From the cell containing the given text, extract its center point as (X, Y) coordinate. 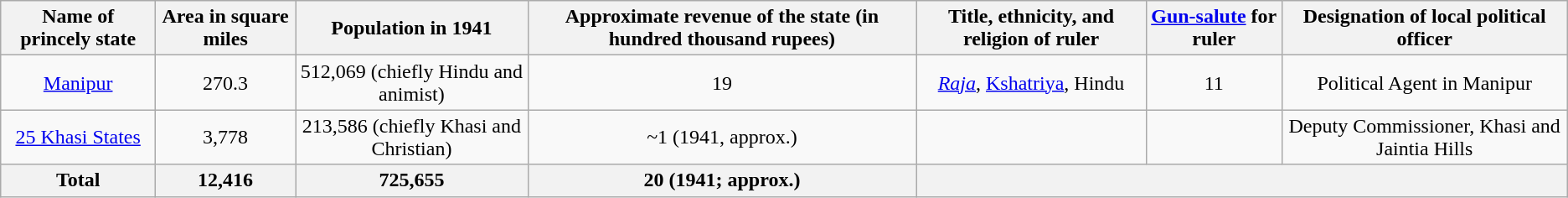
19 (722, 82)
Gun-salute for ruler (1214, 29)
12,416 (226, 180)
Population in 1941 (412, 29)
25 Khasi States (79, 138)
Raja, Kshatriya, Hindu (1032, 82)
512,069 (chiefly Hindu and animist) (412, 82)
Deputy Commissioner, Khasi and Jaintia Hills (1424, 138)
Designation of local political officer (1424, 29)
11 (1214, 82)
Title, ethnicity, and religion of ruler (1032, 29)
Manipur (79, 82)
20 (1941; approx.) (722, 180)
Approximate revenue of the state (in hundred thousand rupees) (722, 29)
Political Agent in Manipur (1424, 82)
Area in square miles (226, 29)
Name of princely state (79, 29)
213,586 (chiefly Khasi and Christian) (412, 138)
270.3 (226, 82)
Total (79, 180)
~1 (1941, approx.) (722, 138)
725,655 (412, 180)
3,778 (226, 138)
